Extract the (x, y) coordinate from the center of the cell holding the provided text.  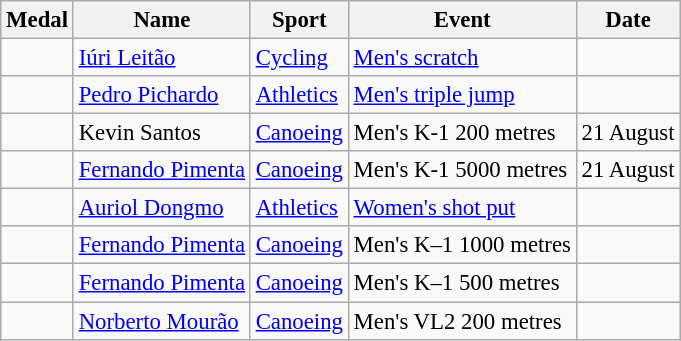
Auriol Dongmo (162, 208)
Men's K-1 5000 metres (462, 170)
Men's VL2 200 metres (462, 321)
Pedro Pichardo (162, 95)
Men's triple jump (462, 95)
Iúri Leitão (162, 58)
Men's K–1 500 metres (462, 283)
Date (628, 20)
Sport (299, 20)
Kevin Santos (162, 133)
Medal (38, 20)
Name (162, 20)
Men's scratch (462, 58)
Men's K–1 1000 metres (462, 245)
Women's shot put (462, 208)
Event (462, 20)
Men's K-1 200 metres (462, 133)
Cycling (299, 58)
Norberto Mourão (162, 321)
